Detect which cell encompasses the target text, then output its [X, Y] center coordinate. 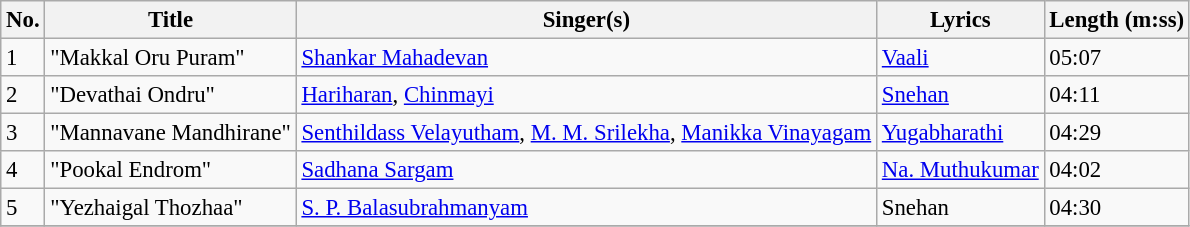
Na. Muthukumar [961, 170]
5 [23, 208]
04:11 [1116, 95]
04:30 [1116, 208]
04:02 [1116, 170]
No. [23, 20]
04:29 [1116, 133]
"Yezhaigal Thozhaa" [170, 208]
"Devathai Ondru" [170, 95]
Hariharan, Chinmayi [586, 95]
Length (m:ss) [1116, 20]
Yugabharathi [961, 133]
Sadhana Sargam [586, 170]
Lyrics [961, 20]
"Makkal Oru Puram" [170, 58]
4 [23, 170]
"Pookal Endrom" [170, 170]
Singer(s) [586, 20]
1 [23, 58]
S. P. Balasubrahmanyam [586, 208]
Title [170, 20]
05:07 [1116, 58]
Senthildass Velayutham, M. M. Srilekha, Manikka Vinayagam [586, 133]
Vaali [961, 58]
3 [23, 133]
Shankar Mahadevan [586, 58]
"Mannavane Mandhirane" [170, 133]
2 [23, 95]
